Locate the cell with the specified text and output its [x, y] center coordinate. 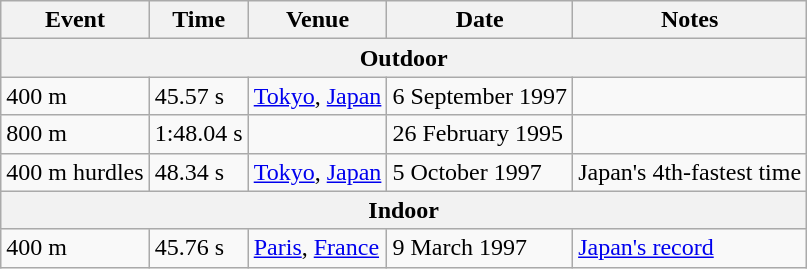
Japan's 4th-fastest time [690, 172]
48.34 s [198, 172]
Japan's record [690, 248]
26 February 1995 [480, 134]
Paris, France [318, 248]
Event [75, 20]
45.76 s [198, 248]
400 m hurdles [75, 172]
9 March 1997 [480, 248]
Time [198, 20]
Notes [690, 20]
5 October 1997 [480, 172]
Venue [318, 20]
Date [480, 20]
800 m [75, 134]
Outdoor [404, 58]
6 September 1997 [480, 96]
45.57 s [198, 96]
1:48.04 s [198, 134]
Indoor [404, 210]
